Scan for the cell matching the given text and deliver its (x, y) coordinate at center. 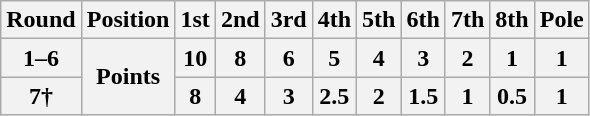
7† (41, 96)
1st (195, 20)
7th (467, 20)
Pole (562, 20)
6 (288, 58)
8th (512, 20)
2.5 (334, 96)
10 (195, 58)
1–6 (41, 58)
1.5 (423, 96)
0.5 (512, 96)
3rd (288, 20)
Points (128, 77)
5th (379, 20)
Round (41, 20)
4th (334, 20)
Position (128, 20)
6th (423, 20)
5 (334, 58)
2nd (240, 20)
